Capture the cell that displays the provided text and extract its [X, Y] central coordinate. 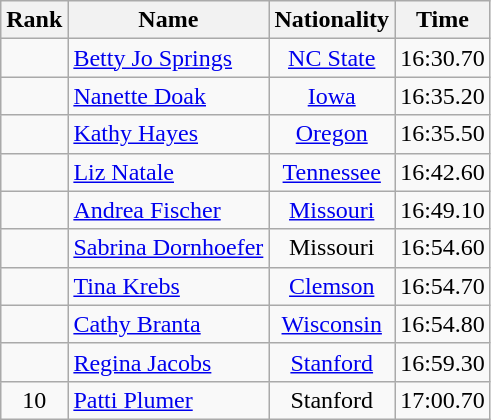
Nanette Doak [168, 96]
16:42.60 [443, 172]
16:49.10 [443, 210]
Regina Jacobs [168, 362]
Kathy Hayes [168, 134]
Liz Natale [168, 172]
Time [443, 20]
Sabrina Dornhoefer [168, 248]
Clemson [332, 286]
Wisconsin [332, 324]
Nationality [332, 20]
Rank [34, 20]
Patti Plumer [168, 400]
Andrea Fischer [168, 210]
Name [168, 20]
Oregon [332, 134]
17:00.70 [443, 400]
16:59.30 [443, 362]
16:54.60 [443, 248]
Cathy Branta [168, 324]
Tina Krebs [168, 286]
Iowa [332, 96]
Betty Jo Springs [168, 58]
16:35.50 [443, 134]
NC State [332, 58]
Tennessee [332, 172]
10 [34, 400]
16:54.80 [443, 324]
16:30.70 [443, 58]
16:54.70 [443, 286]
16:35.20 [443, 96]
